From the cell containing the given text, extract its center point as (x, y) coordinate. 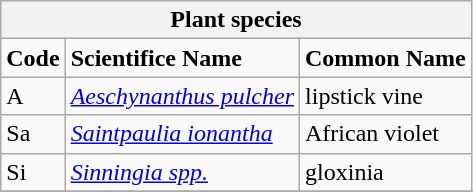
Si (33, 172)
Plant species (236, 20)
Aeschynanthus pulcher (182, 96)
Common Name (386, 58)
gloxinia (386, 172)
Code (33, 58)
Sa (33, 134)
A (33, 96)
Saintpaulia ionantha (182, 134)
Scientifice Name (182, 58)
lipstick vine (386, 96)
African violet (386, 134)
Sinningia spp. (182, 172)
